Search for the cell housing the specified text and yield its [x, y] center coordinate. 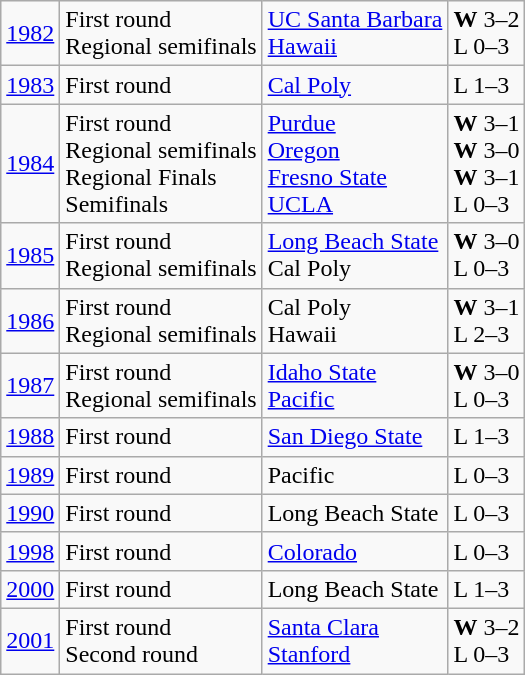
1989 [30, 475]
Cal Poly [355, 85]
Cal PolyHawaii [355, 320]
W 3–1L 2–3 [486, 320]
1982 [30, 34]
1984 [30, 164]
First roundSecond round [161, 640]
1985 [30, 256]
Pacific [355, 475]
1990 [30, 513]
1998 [30, 551]
Santa ClaraStanford [355, 640]
1988 [30, 437]
Idaho StatePacific [355, 386]
1983 [30, 85]
1987 [30, 386]
2001 [30, 640]
PurdueOregonFresno StateUCLA [355, 164]
San Diego State [355, 437]
Colorado [355, 551]
UC Santa BarbaraHawaii [355, 34]
2000 [30, 589]
First roundRegional semifinalsRegional FinalsSemifinals [161, 164]
1986 [30, 320]
W 3–1W 3–0W 3–1L 0–3 [486, 164]
Long Beach StateCal Poly [355, 256]
